Capture the cell that displays the provided text and extract its (X, Y) central coordinate. 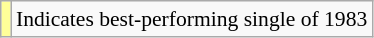
Indicates best-performing single of 1983 (192, 19)
